Locate the cell with the specified text and output its [X, Y] center coordinate. 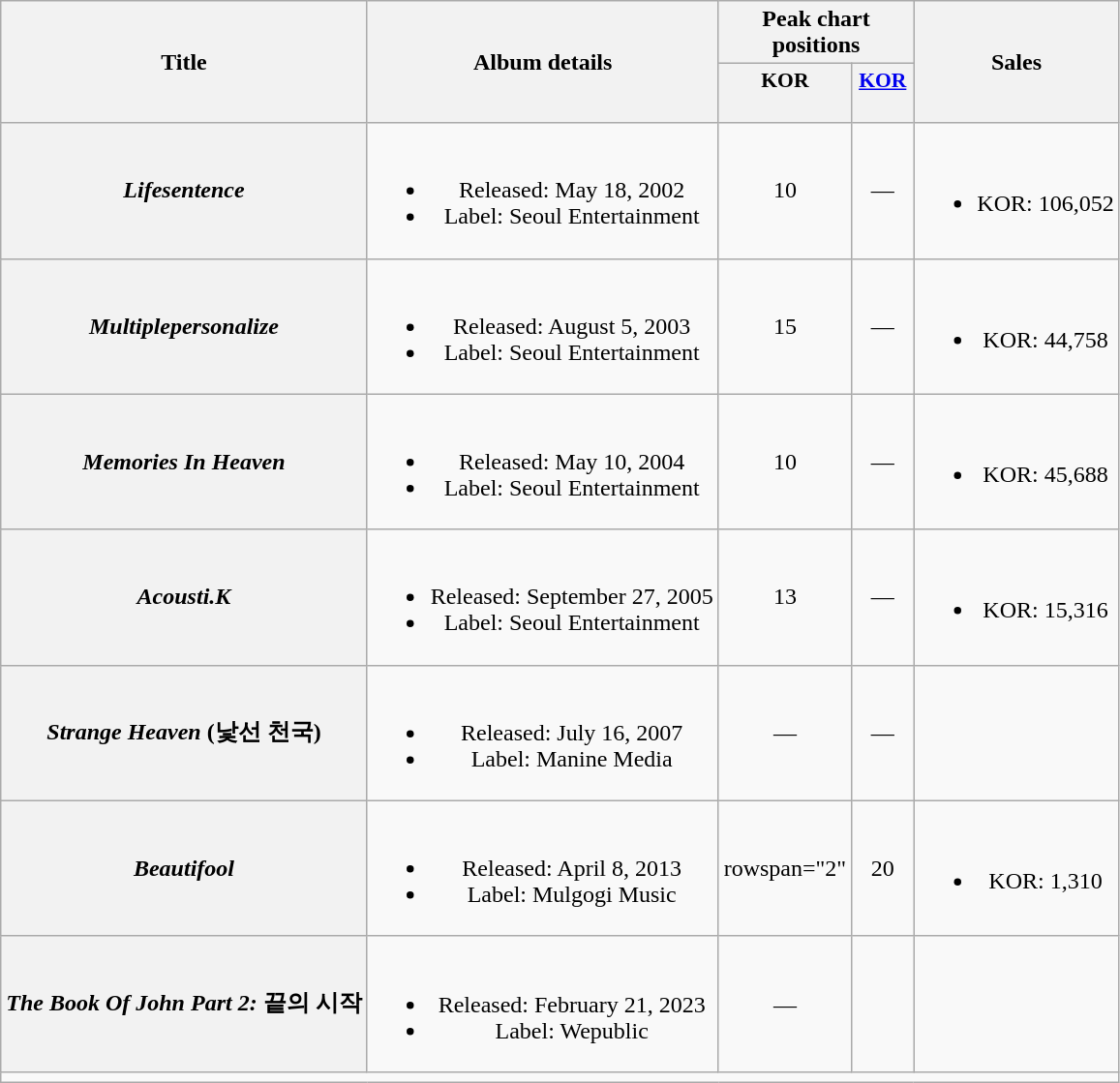
Peak chart positions [816, 33]
Memories In Heaven [184, 462]
KOR: 1,310 [1016, 868]
Released: September 27, 2005Label: Seoul Entertainment [542, 597]
rowspan="2" [785, 868]
The Book Of John Part 2: 끝의 시작 [184, 1004]
Lifesentence [184, 191]
KOR: 45,688 [1016, 462]
Released: July 16, 2007Label: Manine Media [542, 733]
Sales [1016, 62]
Released: February 21, 2023Label: Wepublic [542, 1004]
Released: May 10, 2004Label: Seoul Entertainment [542, 462]
Released: April 8, 2013Label: Mulgogi Music [542, 868]
Released: August 5, 2003Label: Seoul Entertainment [542, 326]
Album details [542, 62]
Released: May 18, 2002Label: Seoul Entertainment [542, 191]
13 [785, 597]
KOR: 106,052 [1016, 191]
Strange Heaven (낯선 천국) [184, 733]
KOR: 15,316 [1016, 597]
Acousti.K [184, 597]
Multiplepersonalize [184, 326]
Beautifool [184, 868]
15 [785, 326]
20 [883, 868]
Title [184, 62]
KOR: 44,758 [1016, 326]
